From the cell containing the given text, extract its center point as [x, y] coordinate. 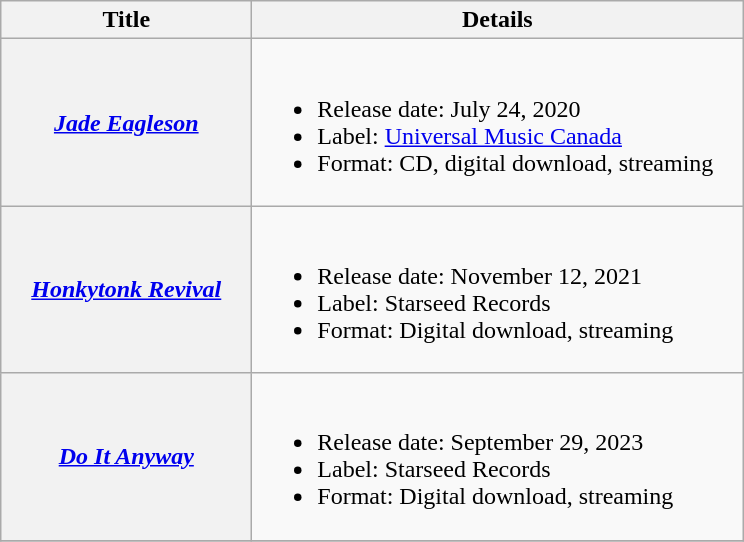
Details [498, 20]
Honkytonk Revival [126, 290]
Jade Eagleson [126, 122]
Release date: September 29, 2023Label: Starseed RecordsFormat: Digital download, streaming [498, 456]
Title [126, 20]
Do It Anyway [126, 456]
Release date: November 12, 2021Label: Starseed RecordsFormat: Digital download, streaming [498, 290]
Release date: July 24, 2020Label: Universal Music CanadaFormat: CD, digital download, streaming [498, 122]
